From the cell containing the given text, extract its center point as (x, y) coordinate. 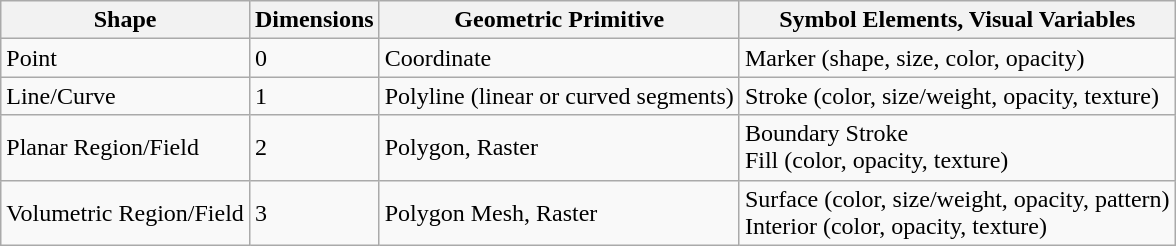
Symbol Elements, Visual Variables (957, 20)
Planar Region/Field (126, 148)
Point (126, 58)
2 (314, 148)
Volumetric Region/Field (126, 212)
Coordinate (559, 58)
Dimensions (314, 20)
0 (314, 58)
Surface (color, size/weight, opacity, pattern)Interior (color, opacity, texture) (957, 212)
Stroke (color, size/weight, opacity, texture) (957, 96)
Boundary StrokeFill (color, opacity, texture) (957, 148)
1 (314, 96)
3 (314, 212)
Polygon Mesh, Raster (559, 212)
Line/Curve (126, 96)
Marker (shape, size, color, opacity) (957, 58)
Geometric Primitive (559, 20)
Polygon, Raster (559, 148)
Polyline (linear or curved segments) (559, 96)
Shape (126, 20)
